For the text-containing cell, return its midpoint in (x, y) coordinate format. 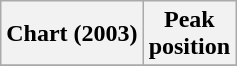
Peakposition (189, 34)
Chart (2003) (72, 34)
